Locate the cell with the specified text and output its (x, y) center coordinate. 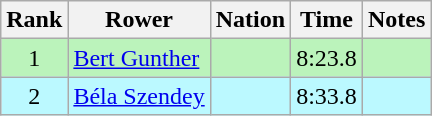
2 (34, 96)
Béla Szendey (139, 96)
Bert Gunther (139, 58)
Time (327, 20)
Rower (139, 20)
8:23.8 (327, 58)
8:33.8 (327, 96)
Notes (396, 20)
Nation (250, 20)
1 (34, 58)
Rank (34, 20)
